Pinpoint the cell where the given text exists, returning its [X, Y] midpoint coordinate. 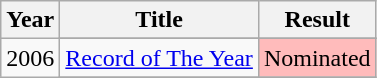
Nominated [317, 58]
Record of The Year [160, 58]
Year [30, 20]
Result [317, 20]
2006 [30, 58]
Title [160, 20]
